Pinpoint the cell where the given text exists, returning its (X, Y) midpoint coordinate. 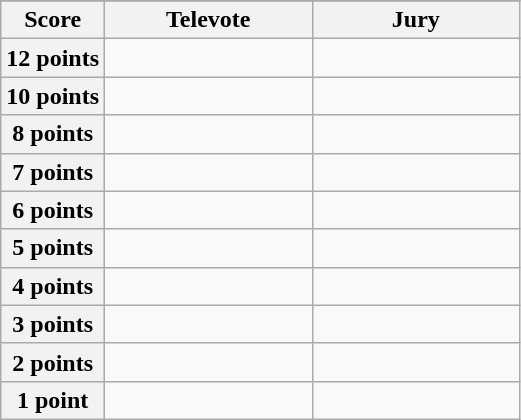
12 points (53, 58)
6 points (53, 210)
2 points (53, 362)
Jury (416, 20)
4 points (53, 286)
Televote (209, 20)
1 point (53, 400)
Score (53, 20)
3 points (53, 324)
7 points (53, 172)
8 points (53, 134)
10 points (53, 96)
5 points (53, 248)
